Find where the given text appears and provide that cell's center as [x, y] coordinate. 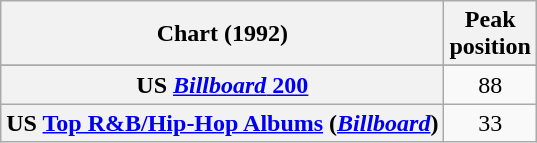
US Billboard 200 [222, 85]
33 [490, 123]
Peakposition [490, 34]
Chart (1992) [222, 34]
88 [490, 85]
US Top R&B/Hip-Hop Albums (Billboard) [222, 123]
